Locate the cell with the specified text and output its [X, Y] center coordinate. 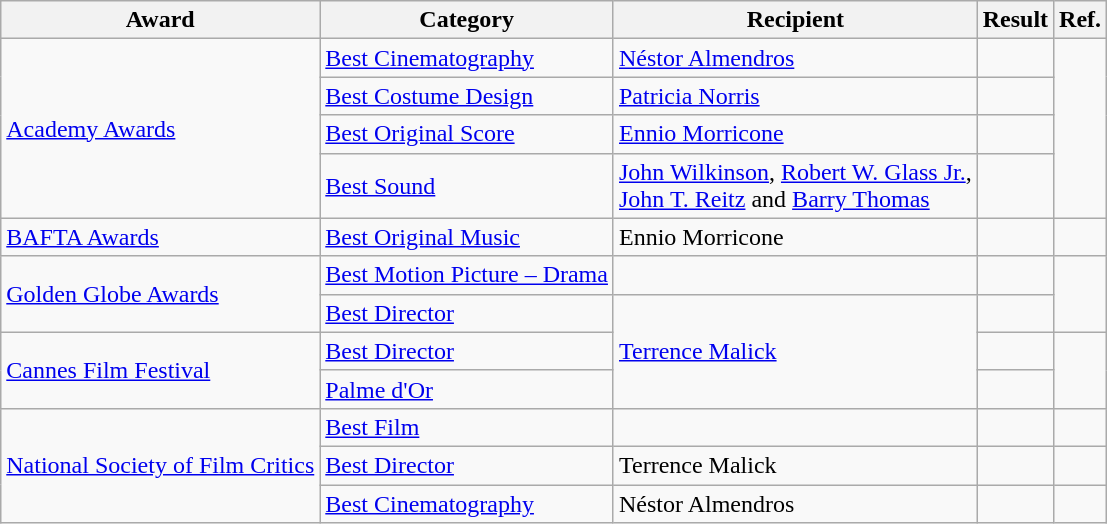
Ref. [1080, 20]
Patricia Norris [795, 96]
Best Costume Design [467, 96]
Best Original Score [467, 134]
Best Film [467, 427]
BAFTA Awards [160, 237]
National Society of Film Critics [160, 465]
Best Original Music [467, 237]
John Wilkinson, Robert W. Glass Jr.,John T. Reitz and Barry Thomas [795, 186]
Best Sound [467, 186]
Award [160, 20]
Cannes Film Festival [160, 370]
Best Motion Picture – Drama [467, 275]
Category [467, 20]
Result [1015, 20]
Recipient [795, 20]
Academy Awards [160, 128]
Golden Globe Awards [160, 294]
Palme d'Or [467, 389]
